Return [X, Y] of the center of cell containing provided text 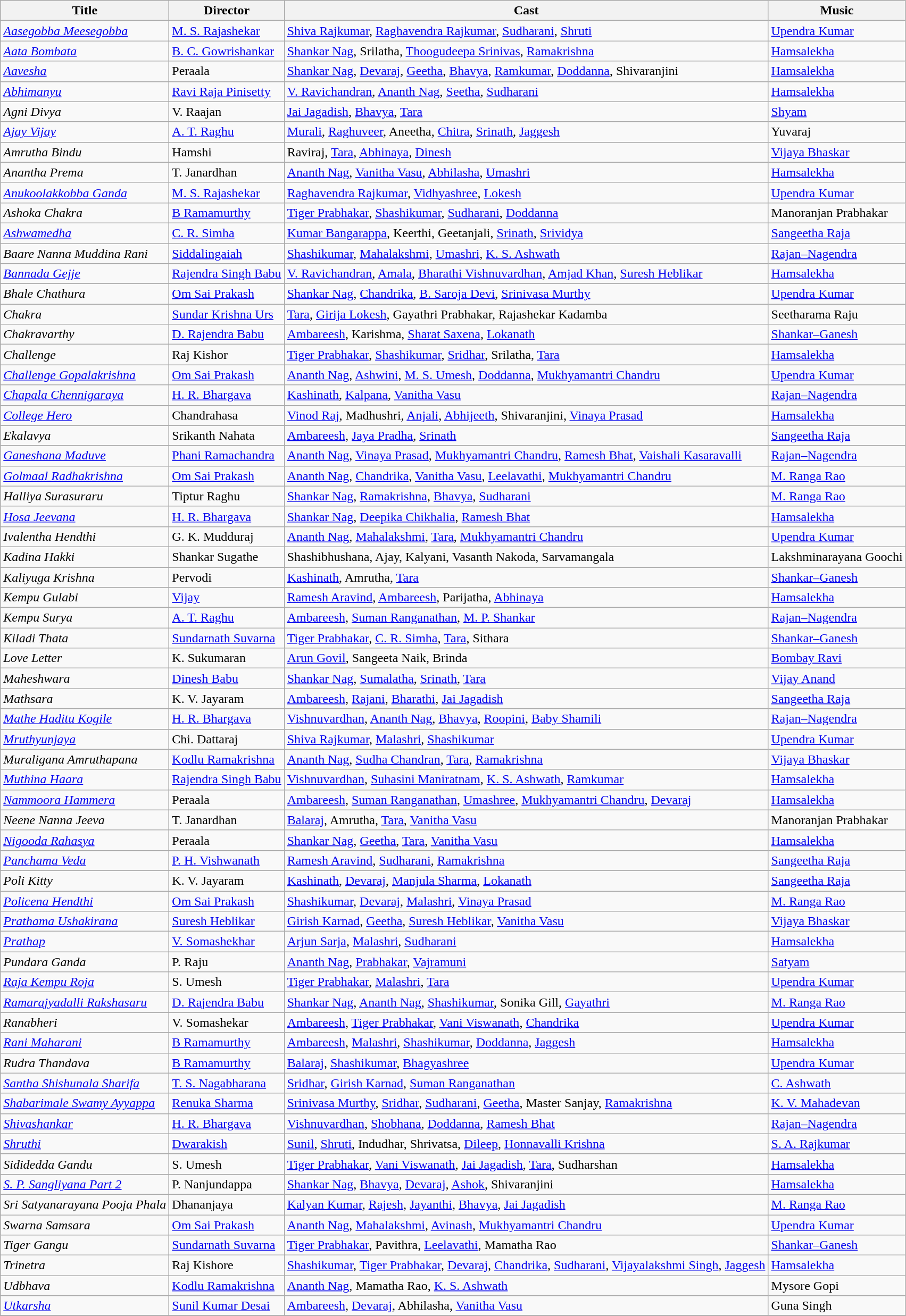
Sunil, Shruti, Indudhar, Shrivatsa, Dileep, Honnavalli Krishna [526, 1144]
Raja Kempu Roja [85, 982]
Halliya Surasuraru [85, 496]
Kempu Gulabi [85, 598]
Ambareesh, Devaraj, Abhilasha, Vanitha Vasu [526, 1306]
Chapala Chennigaraya [85, 395]
Vinod Raj, Madhushri, Anjali, Abhijeeth, Shivaranjini, Vinaya Prasad [526, 415]
S. P. Sangliyana Part 2 [85, 1184]
Dinesh Babu [227, 678]
Shankar Nag, Srilatha, Thoogudeepa Srinivas, Ramakrishna [526, 51]
V. Raajan [227, 112]
Chi. Dattaraj [227, 739]
Kalyan Kumar, Rajesh, Jayanthi, Bhavya, Jai Jagadish [526, 1204]
Tiptur Raghu [227, 496]
Shankar Nag, Bhavya, Devaraj, Ashok, Shivaranjini [526, 1184]
K. Sukumaran [227, 658]
V. Ravichandran, Amala, Bharathi Vishnuvardhan, Amjad Khan, Suresh Heblikar [526, 274]
P. Raju [227, 962]
Shankar Nag, Devaraj, Geetha, Bhavya, Ramkumar, Doddanna, Shivaranjini [526, 71]
Anukoolakkobba Ganda [85, 192]
Pundara Ganda [85, 962]
Ramesh Aravind, Sudharani, Ramakrishna [526, 860]
Ramarajyadalli Rakshasaru [85, 1002]
Ambareesh, Suman Ranganathan, M. P. Shankar [526, 618]
V. Somashekar [227, 1022]
Yuvaraj [837, 132]
T. S. Nagabharana [227, 1083]
Ramesh Aravind, Ambareesh, Parijatha, Abhinaya [526, 598]
Golmaal Radhakrishna [85, 476]
Mathe Haditu Kogile [85, 719]
Challenge [85, 355]
Shiva Rajkumar, Malashri, Shashikumar [526, 739]
Bhale Chathura [85, 294]
Ananth Nag, Mahalakshmi, Tara, Mukhyamantri Chandru [526, 537]
Sunil Kumar Desai [227, 1306]
Ambareesh, Tiger Prabhakar, Vani Viswanath, Chandrika [526, 1022]
Music [837, 11]
Mruthyunjaya [85, 739]
Jai Jagadish, Bhavya, Tara [526, 112]
Prathap [85, 942]
K. V. Mahadevan [837, 1103]
Anantha Prema [85, 172]
Sri Satyanarayana Pooja Phala [85, 1204]
Ambareesh, Jaya Pradha, Srinath [526, 435]
Ambareesh, Malashri, Shashikumar, Doddanna, Jaggesh [526, 1043]
Shivashankar [85, 1124]
Vishnuvardhan, Ananth Nag, Bhavya, Roopini, Baby Shamili [526, 719]
Shankar Nag, Deepika Chikhalia, Ramesh Bhat [526, 516]
Aata Bombata [85, 51]
Shashikumar, Devaraj, Malashri, Vinaya Prasad [526, 901]
Tiger Prabhakar, C. R. Simha, Tara, Sithara [526, 638]
Shruthi [85, 1144]
Shankar Nag, Geetha, Tara, Vanitha Vasu [526, 840]
Shiva Rajkumar, Raghavendra Rajkumar, Sudharani, Shruti [526, 31]
Mathsara [85, 699]
Ananth Nag, Mahalakshmi, Avinash, Mukhyamantri Chandru [526, 1225]
Tiger Prabhakar, Vani Viswanath, Jai Jagadish, Tara, Sudharshan [526, 1164]
Sridhar, Girish Karnad, Suman Ranganathan [526, 1083]
Raj Kishor [227, 355]
Ananth Nag, Vinaya Prasad, Mukhyamantri Chandru, Ramesh Bhat, Vaishali Kasaravalli [526, 456]
Kiladi Thata [85, 638]
Ranabheri [85, 1022]
Aasegobba Meesegobba [85, 31]
Udbhava [85, 1286]
Prathama Ushakirana [85, 921]
Ananth Nag, Chandrika, Vanitha Vasu, Leelavathi, Mukhyamantri Chandru [526, 476]
Ananth Nag, Vanitha Vasu, Abhilasha, Umashri [526, 172]
Aavesha [85, 71]
Bombay Ravi [837, 658]
Kaliyuga Krishna [85, 577]
Shankar Nag, Ananth Nag, Shashikumar, Sonika Gill, Gayathri [526, 1002]
Vijay [227, 598]
C. R. Simha [227, 233]
Kempu Surya [85, 618]
Bannada Gejje [85, 274]
Rani Maharani [85, 1043]
Poli Kitty [85, 881]
Muthina Haara [85, 779]
Trinetra [85, 1265]
Pervodi [227, 577]
Shashikumar, Mahalakshmi, Umashri, K. S. Ashwath [526, 254]
Policena Hendthi [85, 901]
Suresh Heblikar [227, 921]
Vishnuvardhan, Shobhana, Doddanna, Ramesh Bhat [526, 1124]
Balaraj, Shashikumar, Bhagyashree [526, 1063]
Chakra [85, 314]
Shashibhushana, Ajay, Kalyani, Vasanth Nakoda, Sarvamangala [526, 557]
Abhimanyu [85, 91]
Kumar Bangarappa, Keerthi, Geetanjali, Srinath, Srividya [526, 233]
Shankar Nag, Sumalatha, Srinath, Tara [526, 678]
Neene Nanna Jeeva [85, 820]
Guna Singh [837, 1306]
Shankar Nag, Chandrika, B. Saroja Devi, Srinivasa Murthy [526, 294]
Ganeshana Maduve [85, 456]
Murali, Raghuveer, Aneetha, Chitra, Srinath, Jaggesh [526, 132]
Shankar Sugathe [227, 557]
Maheshwara [85, 678]
Siddalingaiah [227, 254]
Santha Shishunala Sharifa [85, 1083]
Ananth Nag, Prabhakar, Vajramuni [526, 962]
Tiger Prabhakar, Shashikumar, Sridhar, Srilatha, Tara [526, 355]
Ambareesh, Rajani, Bharathi, Jai Jagadish [526, 699]
Sididedda Gandu [85, 1164]
V. Somashekhar [227, 942]
Kashinath, Kalpana, Vanitha Vasu [526, 395]
Shabarimale Swamy Ayyappa [85, 1103]
Ananth Nag, Sudha Chandran, Tara, Ramakrishna [526, 759]
Shankar Nag, Ramakrishna, Bhavya, Sudharani [526, 496]
Vijay Anand [837, 678]
Shyam [837, 112]
Panchama Veda [85, 860]
Shashikumar, Tiger Prabhakar, Devaraj, Chandrika, Sudharani, Vijayalakshmi Singh, Jaggesh [526, 1265]
Seetharama Raju [837, 314]
G. K. Mudduraj [227, 537]
Ambareesh, Suman Ranganathan, Umashree, Mukhyamantri Chandru, Devaraj [526, 800]
Cast [526, 11]
Agni Divya [85, 112]
Muraligana Amruthapana [85, 759]
Chakravarthy [85, 334]
Tiger Prabhakar, Malashri, Tara [526, 982]
Director [227, 11]
Mysore Gopi [837, 1286]
Title [85, 11]
Ivalentha Hendthi [85, 537]
P. Nanjundappa [227, 1184]
Tiger Prabhakar, Shashikumar, Sudharani, Doddanna [526, 213]
Lakshminarayana Goochi [837, 557]
Love Letter [85, 658]
Hosa Jeevana [85, 516]
Chandrahasa [227, 415]
Kashinath, Devaraj, Manjula Sharma, Lokanath [526, 881]
S. A. Rajkumar [837, 1144]
Kashinath, Amrutha, Tara [526, 577]
Raviraj, Tara, Abhinaya, Dinesh [526, 152]
Ekalavya [85, 435]
Raghavendra Rajkumar, Vidhyashree, Lokesh [526, 192]
Renuka Sharma [227, 1103]
Swarna Samsara [85, 1225]
Raj Kishore [227, 1265]
Ashoka Chakra [85, 213]
Ashwamedha [85, 233]
Kadina Hakki [85, 557]
B. C. Gowrishankar [227, 51]
V. Ravichandran, Ananth Nag, Seetha, Sudharani [526, 91]
Balaraj, Amrutha, Tara, Vanitha Vasu [526, 820]
Dhananjaya [227, 1204]
Srikanth Nahata [227, 435]
Tiger Prabhakar, Pavithra, Leelavathi, Mamatha Rao [526, 1245]
Girish Karnad, Geetha, Suresh Heblikar, Vanitha Vasu [526, 921]
Vishnuvardhan, Suhasini Maniratnam, K. S. Ashwath, Ramkumar [526, 779]
Ananth Nag, Ashwini, M. S. Umesh, Doddanna, Mukhyamantri Chandru [526, 375]
Arun Govil, Sangeeta Naik, Brinda [526, 658]
Utkarsha [85, 1306]
C. Ashwath [837, 1083]
Ravi Raja Pinisetty [227, 91]
Amrutha Bindu [85, 152]
Hamshi [227, 152]
P. H. Vishwanath [227, 860]
Ambareesh, Karishma, Sharat Saxena, Lokanath [526, 334]
Baare Nanna Muddina Rani [85, 254]
Dwarakish [227, 1144]
Satyam [837, 962]
Ananth Nag, Mamatha Rao, K. S. Ashwath [526, 1286]
Arjun Sarja, Malashri, Sudharani [526, 942]
Phani Ramachandra [227, 456]
College Hero [85, 415]
Nammoora Hammera [85, 800]
Rudra Thandava [85, 1063]
Nigooda Rahasya [85, 840]
Ajay Vijay [85, 132]
Tara, Girija Lokesh, Gayathri Prabhakar, Rajashekar Kadamba [526, 314]
Challenge Gopalakrishna [85, 375]
Tiger Gangu [85, 1245]
Srinivasa Murthy, Sridhar, Sudharani, Geetha, Master Sanjay, Ramakrishna [526, 1103]
Sundar Krishna Urs [227, 314]
